Determine the (X, Y) coordinate at the center of the cell enclosing the given text.  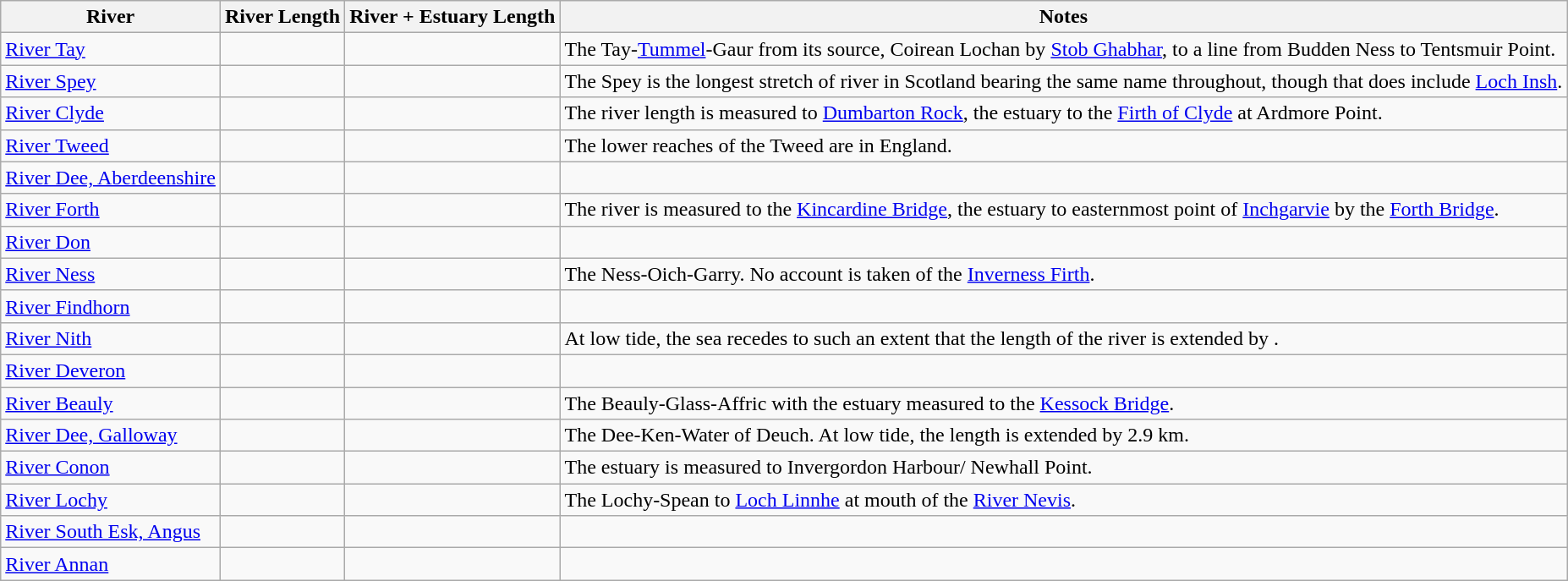
River Findhorn (111, 306)
River Dee, Aberdeenshire (111, 178)
River Ness (111, 274)
River Tay (111, 49)
River South Esk, Angus (111, 532)
River (111, 17)
Notes (1064, 17)
The Beauly-Glass-Affric with the estuary measured to the Kessock Bridge. (1064, 403)
River Tweed (111, 145)
River Length (282, 17)
River Clyde (111, 113)
River Beauly (111, 403)
River Dee, Galloway (111, 436)
The estuary is measured to Invergordon Harbour/ Newhall Point. (1064, 468)
The Tay-Tummel-Gaur from its source, Coirean Lochan by Stob Ghabhar, to a line from Budden Ness to Tentsmuir Point. (1064, 49)
The Dee-Ken-Water of Deuch. At low tide, the length is extended by 2.9 km. (1064, 436)
At low tide, the sea recedes to such an extent that the length of the river is extended by . (1064, 338)
River Nith (111, 338)
The Ness-Oich-Garry. No account is taken of the Inverness Firth. (1064, 274)
River Deveron (111, 370)
River Conon (111, 468)
River Lochy (111, 500)
River Spey (111, 81)
River Forth (111, 210)
River Don (111, 242)
River Annan (111, 564)
The Lochy-Spean to Loch Linnhe at mouth of the River Nevis. (1064, 500)
The river length is measured to Dumbarton Rock, the estuary to the Firth of Clyde at Ardmore Point. (1064, 113)
The Spey is the longest stretch of river in Scotland bearing the same name throughout, though that does include Loch Insh. (1064, 81)
The lower reaches of the Tweed are in England. (1064, 145)
The river is measured to the Kincardine Bridge, the estuary to easternmost point of Inchgarvie by the Forth Bridge. (1064, 210)
River + Estuary Length (452, 17)
